Search for the cell housing the specified text and yield its [X, Y] center coordinate. 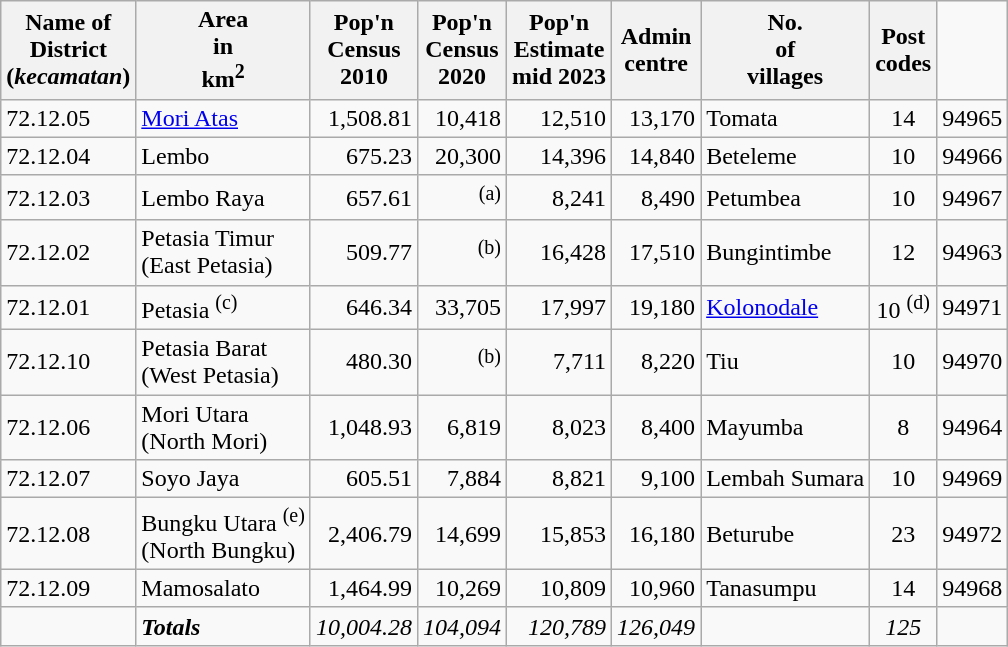
Lembo Raya [224, 198]
Mori Atas [224, 118]
72.12.01 [68, 308]
Mayumba [786, 428]
16,428 [558, 252]
Petasia (c) [224, 308]
10,004.28 [364, 626]
10,960 [656, 588]
94966 [972, 156]
646.34 [364, 308]
605.51 [364, 479]
10,809 [558, 588]
Mori Utara (North Mori) [224, 428]
8,490 [656, 198]
Lembo [224, 156]
10,418 [462, 118]
14,699 [462, 534]
Bungku Utara (e) (North Bungku) [224, 534]
20,300 [462, 156]
No.of villages [786, 50]
23 [904, 534]
19,180 [656, 308]
94967 [972, 198]
72.12.09 [68, 588]
12,510 [558, 118]
8 [904, 428]
Tanasumpu [786, 588]
6,819 [462, 428]
Totals [224, 626]
Petumbea [786, 198]
Tomata [786, 118]
675.23 [364, 156]
126,049 [656, 626]
72.12.03 [68, 198]
104,094 [462, 626]
72.12.10 [68, 362]
Name ofDistrict (kecamatan) [68, 50]
13,170 [656, 118]
1,508.81 [364, 118]
33,705 [462, 308]
Area in km2 [224, 50]
94964 [972, 428]
14,840 [656, 156]
94965 [972, 118]
15,853 [558, 534]
Postcodes [904, 50]
17,510 [656, 252]
14,396 [558, 156]
Pop'nCensus2020 [462, 50]
8,821 [558, 479]
16,180 [656, 534]
8,220 [656, 362]
Tiu [786, 362]
480.30 [364, 362]
17,997 [558, 308]
Petasia Timur (East Petasia) [224, 252]
72.12.06 [68, 428]
94972 [972, 534]
Beturube [786, 534]
72.12.07 [68, 479]
1,464.99 [364, 588]
7,884 [462, 479]
Kolonodale [786, 308]
94969 [972, 479]
94968 [972, 588]
Pop'nCensus2010 [364, 50]
9,100 [656, 479]
Petasia Barat (West Petasia) [224, 362]
7,711 [558, 362]
Soyo Jaya [224, 479]
(a) [462, 198]
Mamosalato [224, 588]
Lembah Sumara [786, 479]
657.61 [364, 198]
10 (d) [904, 308]
2,406.79 [364, 534]
94971 [972, 308]
125 [904, 626]
72.12.02 [68, 252]
12 [904, 252]
10,269 [462, 588]
509.77 [364, 252]
1,048.93 [364, 428]
72.12.05 [68, 118]
8,023 [558, 428]
8,400 [656, 428]
94970 [972, 362]
72.12.08 [68, 534]
Bungintimbe [786, 252]
Beteleme [786, 156]
120,789 [558, 626]
Admincentre [656, 50]
72.12.04 [68, 156]
94963 [972, 252]
Pop'nEstimatemid 2023 [558, 50]
8,241 [558, 198]
